Output the (X, Y) coordinate of the center of the cell containing the given text.  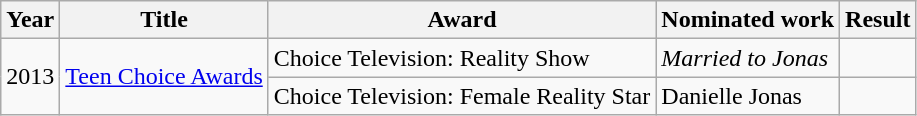
Nominated work (748, 20)
Award (462, 20)
Teen Choice Awards (164, 77)
Married to Jonas (748, 58)
Danielle Jonas (748, 96)
Year (30, 20)
Choice Television: Female Reality Star (462, 96)
2013 (30, 77)
Choice Television: Reality Show (462, 58)
Result (878, 20)
Title (164, 20)
